From the cell containing the given text, extract its center point as (x, y) coordinate. 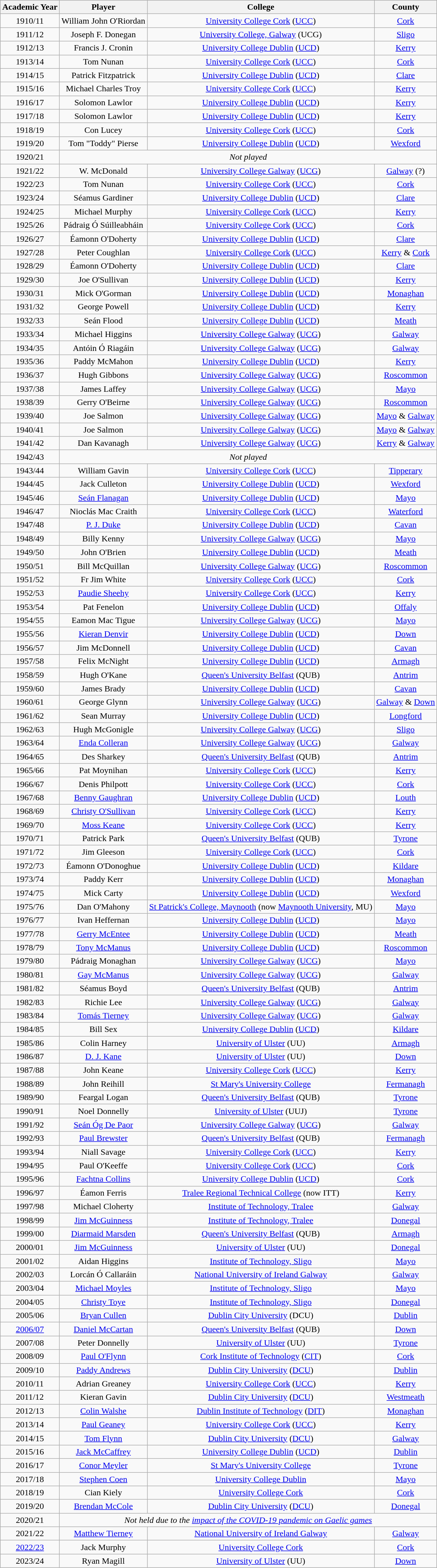
Éamonn O'Donoghue (103, 866)
Matthew Tierney (103, 1534)
1953/54 (30, 607)
Waterford (406, 511)
2003/04 (30, 1288)
Paul O'Keeffe (103, 1166)
Daniel McCartan (103, 1329)
Player (103, 7)
1920/21 (30, 157)
1984/85 (30, 1029)
1913/14 (30, 62)
Joe O'Sullivan (103, 280)
Denis Philpott (103, 784)
1975/76 (30, 907)
2008/09 (30, 1356)
2019/20 (30, 1506)
1964/65 (30, 757)
Séamus Gardiner (103, 198)
Cork Institute of Technology (CIT) (261, 1356)
1961/62 (30, 716)
2004/05 (30, 1302)
Peter Donnelly (103, 1343)
Enda Colleran (103, 743)
Gay McManus (103, 975)
College (261, 7)
1973/74 (30, 879)
Ivan Heffernan (103, 920)
Michael Charles Troy (103, 89)
1936/37 (30, 375)
2014/15 (30, 1438)
1969/70 (30, 825)
Dan Kavanagh (103, 443)
Pádraig Ó Súilleabháin (103, 225)
1985/86 (30, 1043)
2010/11 (30, 1384)
Niall Savage (103, 1152)
1940/41 (30, 430)
1977/78 (30, 934)
1947/48 (30, 525)
1948/49 (30, 539)
1923/24 (30, 198)
2011/12 (30, 1397)
1935/36 (30, 361)
James Laffey (103, 389)
Francis J. Cronin (103, 48)
1978/79 (30, 947)
John Keane (103, 1070)
1993/94 (30, 1152)
1983/84 (30, 1015)
Academic Year (30, 7)
1971/72 (30, 852)
Kieran Denvir (103, 634)
1937/38 (30, 389)
Westmeath (406, 1397)
John Reihill (103, 1084)
Gerry McEntee (103, 934)
1956/57 (30, 648)
1950/51 (30, 566)
Michael Higgins (103, 334)
Mick Carty (103, 893)
2001/02 (30, 1261)
1957/58 (30, 661)
1930/31 (30, 293)
Galway & Down (406, 702)
2000/01 (30, 1247)
Kerry & Galway (406, 443)
Ryan Magill (103, 1561)
Lorcán Ó Callaráin (103, 1275)
Bryan Cullen (103, 1316)
1982/83 (30, 1002)
Feargal Logan (103, 1097)
1915/16 (30, 89)
2018/19 (30, 1493)
1951/52 (30, 579)
Bill Sex (103, 1029)
Tom Flynn (103, 1438)
1976/77 (30, 920)
Gerry O'Beirne (103, 402)
Cian Kiely (103, 1493)
University of Ulster (UUJ) (261, 1111)
2023/24 (30, 1561)
1945/46 (30, 498)
Benny Gaughran (103, 797)
1912/13 (30, 48)
Hugh O'Kane (103, 675)
George Powell (103, 307)
1958/59 (30, 675)
Paddy McMahon (103, 361)
Séamus Boyd (103, 988)
Eamon Mac Tigue (103, 621)
1914/15 (30, 75)
Bill McQuillan (103, 566)
Michael Murphy (103, 212)
2015/16 (30, 1452)
Colin Walshe (103, 1411)
Noel Donnelly (103, 1111)
2002/03 (30, 1275)
Antóin Ó Riagáin (103, 348)
Kerry & Cork (406, 252)
1916/17 (30, 102)
1995/96 (30, 1179)
1954/55 (30, 621)
Joseph F. Donegan (103, 34)
Christy O'Sullivan (103, 811)
1960/61 (30, 702)
Moss Keane (103, 825)
2021/22 (30, 1534)
1939/40 (30, 416)
1972/73 (30, 866)
1965/66 (30, 770)
George Glynn (103, 702)
Aidan Higgins (103, 1261)
Longford (406, 716)
Hugh Gibbons (103, 375)
2017/18 (30, 1479)
Richie Lee (103, 1002)
1987/88 (30, 1070)
Kieran Gavin (103, 1397)
1925/26 (30, 225)
Fr Jim White (103, 579)
Tomás Tierney (103, 1015)
1941/42 (30, 443)
P. J. Duke (103, 525)
1938/39 (30, 402)
1934/35 (30, 348)
D. J. Kane (103, 1057)
Not held due to the impact of the COVID-19 pandemic on Gaelic games (248, 1520)
Tipperary (406, 471)
1922/23 (30, 184)
1966/67 (30, 784)
Peter Coughlan (103, 252)
John O'Brien (103, 552)
2012/13 (30, 1411)
Diarmaid Marsden (103, 1234)
2020/21 (30, 1520)
Seán Óg De Paor (103, 1125)
Colin Harney (103, 1043)
1970/71 (30, 839)
Paul Geaney (103, 1424)
1932/33 (30, 320)
2006/07 (30, 1329)
Jim McDonnell (103, 648)
Paul O'Flynn (103, 1356)
William Gavin (103, 471)
2016/17 (30, 1465)
Jim Gleeson (103, 852)
Hugh McGonigle (103, 729)
Pat Moynihan (103, 770)
2005/06 (30, 1316)
1988/89 (30, 1084)
Mick O'Gorman (103, 293)
1999/00 (30, 1234)
1974/75 (30, 893)
1949/50 (30, 552)
Adrian Greaney (103, 1384)
Tom "Toddy" Pierse (103, 143)
1946/47 (30, 511)
1926/27 (30, 239)
Sean Murray (103, 716)
Dan O'Mahony (103, 907)
1952/53 (30, 593)
Des Sharkey (103, 757)
Con Lucey (103, 130)
1992/93 (30, 1138)
Felix McNight (103, 661)
1997/98 (30, 1206)
County (406, 7)
1921/22 (30, 171)
1980/81 (30, 975)
Nioclás Mac Craith (103, 511)
1910/11 (30, 21)
1998/99 (30, 1220)
1996/97 (30, 1193)
Dublin Institute of Technology (DIT) (261, 1411)
Pat Fenelon (103, 607)
Patrick Park (103, 839)
Louth (406, 797)
1955/56 (30, 634)
1933/34 (30, 334)
1990/91 (30, 1111)
Fachtna Collins (103, 1179)
1986/87 (30, 1057)
Jack Culleton (103, 484)
1911/12 (30, 34)
Paudie Sheehy (103, 593)
1967/68 (30, 797)
1917/18 (30, 116)
1979/80 (30, 961)
1968/69 (30, 811)
St Patrick's College, Maynooth (now Maynooth University, MU) (261, 907)
Stephen Coen (103, 1479)
Offaly (406, 607)
Michael Moyles (103, 1288)
Galway (?) (406, 171)
Jack McCaffrey (103, 1452)
University College, Galway (UCG) (261, 34)
1927/28 (30, 252)
1924/25 (30, 212)
Billy Kenny (103, 539)
Éamon Ferris (103, 1193)
Paddy Kerr (103, 879)
1989/90 (30, 1097)
1944/45 (30, 484)
Patrick Fitzpatrick (103, 75)
Tralee Regional Technical College (now ITT) (261, 1193)
2009/10 (30, 1370)
James Brady (103, 689)
Michael Cloherty (103, 1206)
1943/44 (30, 471)
1981/82 (30, 988)
1931/32 (30, 307)
2022/23 (30, 1547)
1919/20 (30, 143)
Christy Toye (103, 1302)
1963/64 (30, 743)
Seán Flood (103, 320)
William John O'Riordan (103, 21)
Jack Murphy (103, 1547)
Pádraig Monaghan (103, 961)
Brendan McCole (103, 1506)
Paul Brewster (103, 1138)
2013/14 (30, 1424)
1918/19 (30, 130)
1928/29 (30, 266)
W. McDonald (103, 171)
1991/92 (30, 1125)
1959/60 (30, 689)
1994/95 (30, 1166)
University College Dublin (261, 1479)
Paddy Andrews (103, 1370)
1942/43 (30, 457)
Seán Flanagan (103, 498)
2007/08 (30, 1343)
1962/63 (30, 729)
1929/30 (30, 280)
Conor Meyler (103, 1465)
Tony McManus (103, 947)
